Pinpoint the cell where the given text exists, returning its [x, y] midpoint coordinate. 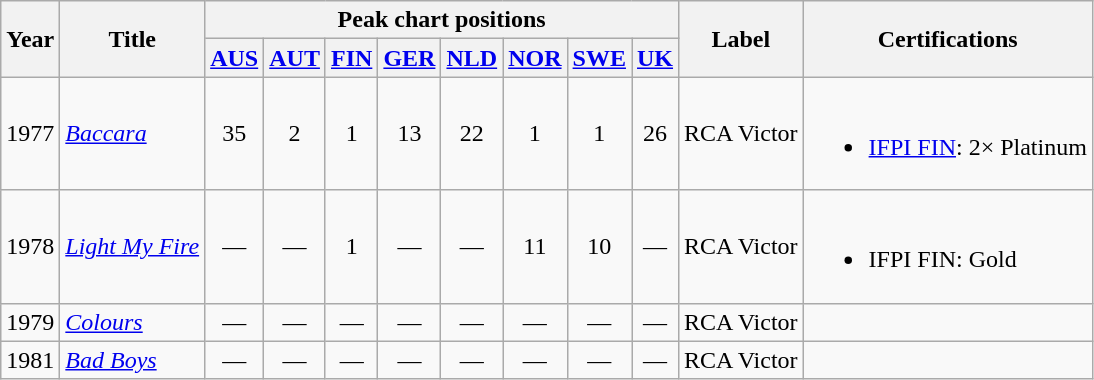
Label [742, 39]
GER [410, 58]
FIN [351, 58]
1977 [30, 134]
10 [599, 246]
Bad Boys [132, 360]
UK [656, 58]
AUS [234, 58]
Colours [132, 322]
SWE [599, 58]
Peak chart positions [442, 20]
Baccara [132, 134]
1979 [30, 322]
13 [410, 134]
Year [30, 39]
IFPI FIN: Gold [948, 246]
35 [234, 134]
NLD [472, 58]
1981 [30, 360]
NOR [535, 58]
Light My Fire [132, 246]
IFPI FIN: 2× Platinum [948, 134]
2 [295, 134]
1978 [30, 246]
26 [656, 134]
11 [535, 246]
22 [472, 134]
AUT [295, 58]
Title [132, 39]
Certifications [948, 39]
